Scan for the cell matching the given text and deliver its (x, y) coordinate at center. 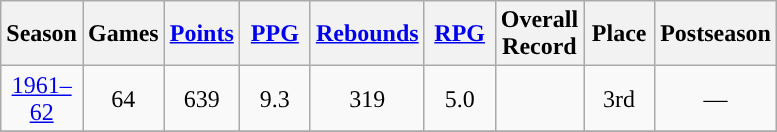
5.0 (460, 98)
PPG (274, 34)
Points (202, 34)
1961–62 (42, 98)
RPG (460, 34)
Games (123, 34)
639 (202, 98)
3rd (620, 98)
Overall Record (539, 34)
Place (620, 34)
Season (42, 34)
— (716, 98)
64 (123, 98)
9.3 (274, 98)
Rebounds (367, 34)
319 (367, 98)
Postseason (716, 34)
